Scan for the cell matching the given text and deliver its [x, y] coordinate at center. 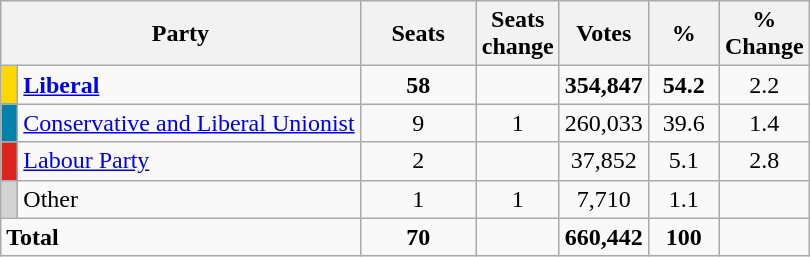
70 [418, 237]
37,852 [604, 161]
Liberal [189, 85]
% [684, 34]
260,033 [604, 123]
Total [180, 237]
Seats [418, 34]
Seats change [518, 34]
2 [418, 161]
54.2 [684, 85]
2.8 [764, 161]
354,847 [604, 85]
39.6 [684, 123]
2.2 [764, 85]
1.1 [684, 199]
9 [418, 123]
Labour Party [189, 161]
Conservative and Liberal Unionist [189, 123]
7,710 [604, 199]
Votes [604, 34]
5.1 [684, 161]
660,442 [604, 237]
100 [684, 237]
58 [418, 85]
% Change [764, 34]
Party [180, 34]
1.4 [764, 123]
Other [189, 199]
